Locate the cell with the specified text and output its (X, Y) center coordinate. 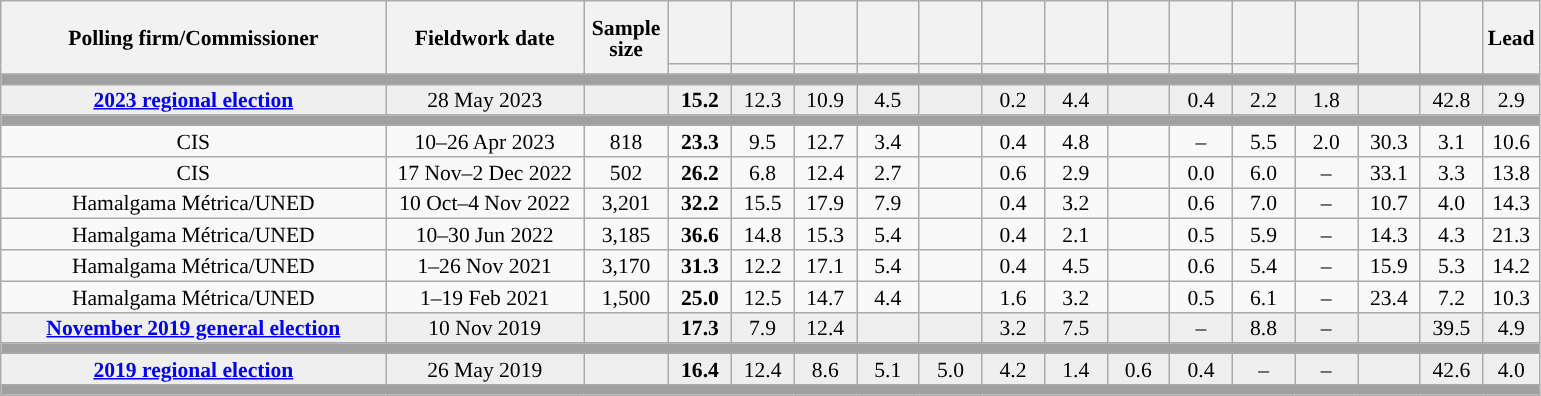
36.6 (700, 234)
502 (626, 172)
28 May 2023 (485, 100)
8.8 (1264, 328)
5.3 (1452, 266)
30.3 (1390, 142)
3,170 (626, 266)
9.5 (762, 142)
2.1 (1076, 234)
6.0 (1264, 172)
42.6 (1452, 370)
5.0 (950, 370)
1–26 Nov 2021 (485, 266)
Lead (1512, 38)
2.2 (1264, 100)
14.8 (762, 234)
2023 regional election (194, 100)
3,201 (626, 204)
3.4 (888, 142)
10.9 (826, 100)
12.5 (762, 296)
16.4 (700, 370)
2.0 (1326, 142)
15.5 (762, 204)
25.0 (700, 296)
23.3 (700, 142)
Sample size (626, 38)
31.3 (700, 266)
15.9 (1390, 266)
10–26 Apr 2023 (485, 142)
12.7 (826, 142)
5.9 (1264, 234)
10.7 (1390, 204)
26 May 2019 (485, 370)
39.5 (1452, 328)
10.6 (1512, 142)
November 2019 general election (194, 328)
7.0 (1264, 204)
10 Oct–4 Nov 2022 (485, 204)
1.6 (1014, 296)
Polling firm/Commissioner (194, 38)
4.8 (1076, 142)
1.8 (1326, 100)
23.4 (1390, 296)
17.9 (826, 204)
1,500 (626, 296)
33.1 (1390, 172)
Fieldwork date (485, 38)
26.2 (700, 172)
2.7 (888, 172)
21.3 (1512, 234)
1–19 Feb 2021 (485, 296)
13.8 (1512, 172)
42.8 (1452, 100)
15.2 (700, 100)
32.2 (700, 204)
17.1 (826, 266)
1.4 (1076, 370)
7.5 (1076, 328)
3.3 (1452, 172)
12.2 (762, 266)
4.9 (1512, 328)
6.8 (762, 172)
14.7 (826, 296)
10–30 Jun 2022 (485, 234)
0.0 (1202, 172)
6.1 (1264, 296)
10.3 (1512, 296)
5.5 (1264, 142)
17 Nov–2 Dec 2022 (485, 172)
0.2 (1014, 100)
4.3 (1452, 234)
12.3 (762, 100)
4.2 (1014, 370)
818 (626, 142)
14.2 (1512, 266)
5.1 (888, 370)
15.3 (826, 234)
2019 regional election (194, 370)
17.3 (700, 328)
7.2 (1452, 296)
3,185 (626, 234)
3.1 (1452, 142)
10 Nov 2019 (485, 328)
8.6 (826, 370)
